Extract the (X, Y) coordinate from the center of the cell holding the provided text.  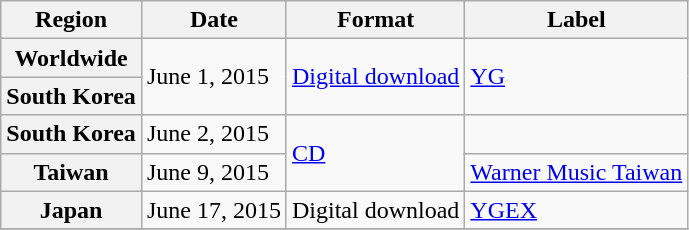
Date (214, 20)
Region (72, 20)
Format (375, 20)
Label (576, 20)
June 9, 2015 (214, 172)
June 1, 2015 (214, 77)
June 2, 2015 (214, 134)
YGEX (576, 210)
Taiwan (72, 172)
CD (375, 153)
June 17, 2015 (214, 210)
Japan (72, 210)
YG (576, 77)
Warner Music Taiwan (576, 172)
Worldwide (72, 58)
